Detect which cell encompasses the target text, then output its (X, Y) center coordinate. 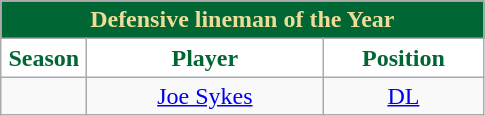
DL (404, 96)
Player (205, 58)
Joe Sykes (205, 96)
Position (404, 58)
Season (44, 58)
Defensive lineman of the Year (242, 20)
